Output the (X, Y) coordinate of the center of the cell containing the given text.  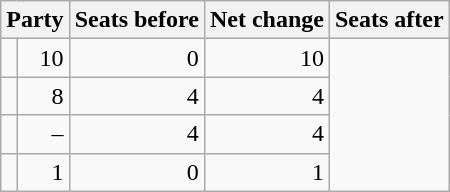
Party (35, 20)
8 (43, 96)
Seats after (389, 20)
– (43, 134)
Net change (266, 20)
Seats before (136, 20)
